Scan for the cell matching the given text and deliver its [x, y] coordinate at center. 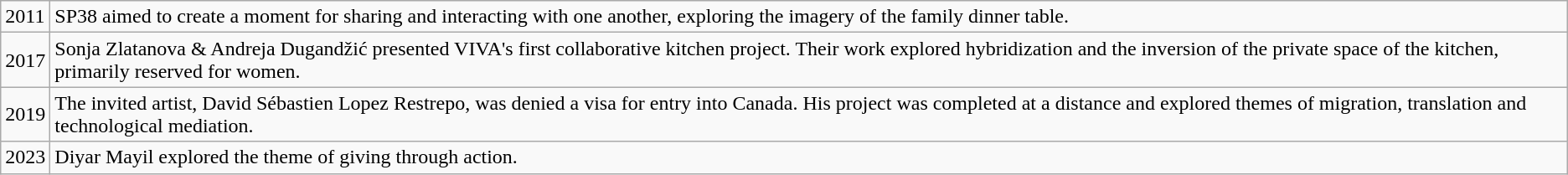
2017 [25, 60]
2019 [25, 114]
SP38 aimed to create a moment for sharing and interacting with one another, exploring the imagery of the family dinner table. [809, 17]
2023 [25, 157]
Diyar Mayil explored the theme of giving through action. [809, 157]
2011 [25, 17]
